Detect which cell encompasses the target text, then output its [X, Y] center coordinate. 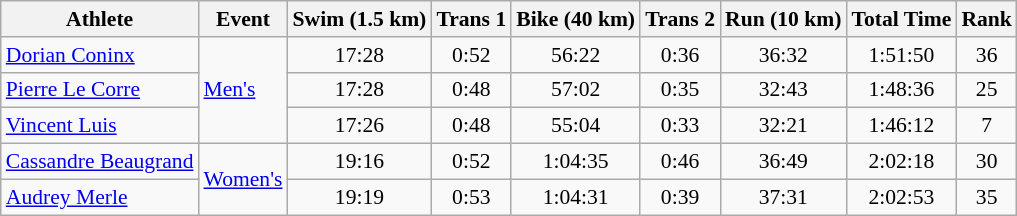
Swim (1.5 km) [360, 19]
36:49 [783, 162]
0:35 [680, 90]
32:21 [783, 126]
0:33 [680, 126]
1:04:31 [576, 197]
Pierre Le Corre [100, 90]
0:36 [680, 55]
57:02 [576, 90]
0:53 [471, 197]
Men's [242, 90]
Event [242, 19]
1:46:12 [901, 126]
Dorian Coninx [100, 55]
2:02:18 [901, 162]
Cassandre Beaugrand [100, 162]
Vincent Luis [100, 126]
25 [986, 90]
56:22 [576, 55]
30 [986, 162]
17:26 [360, 126]
7 [986, 126]
1:04:35 [576, 162]
36 [986, 55]
36:32 [783, 55]
Trans 2 [680, 19]
Women's [242, 180]
Rank [986, 19]
0:39 [680, 197]
Audrey Merle [100, 197]
Bike (40 km) [576, 19]
Total Time [901, 19]
Trans 1 [471, 19]
32:43 [783, 90]
55:04 [576, 126]
2:02:53 [901, 197]
Athlete [100, 19]
Run (10 km) [783, 19]
0:46 [680, 162]
19:19 [360, 197]
35 [986, 197]
1:48:36 [901, 90]
1:51:50 [901, 55]
19:16 [360, 162]
37:31 [783, 197]
